From the cell containing the given text, extract its center point as (X, Y) coordinate. 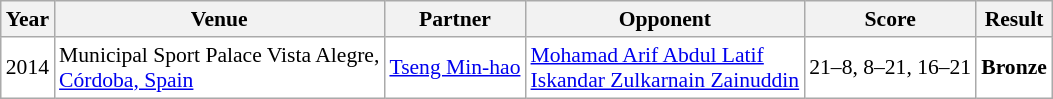
Municipal Sport Palace Vista Alegre,Córdoba, Spain (219, 68)
Venue (219, 19)
2014 (28, 68)
Score (890, 19)
Bronze (1014, 68)
Partner (454, 19)
Tseng Min-hao (454, 68)
Result (1014, 19)
21–8, 8–21, 16–21 (890, 68)
Year (28, 19)
Mohamad Arif Abdul Latif Iskandar Zulkarnain Zainuddin (666, 68)
Opponent (666, 19)
